Output the [X, Y] coordinate of the center of the cell containing the given text.  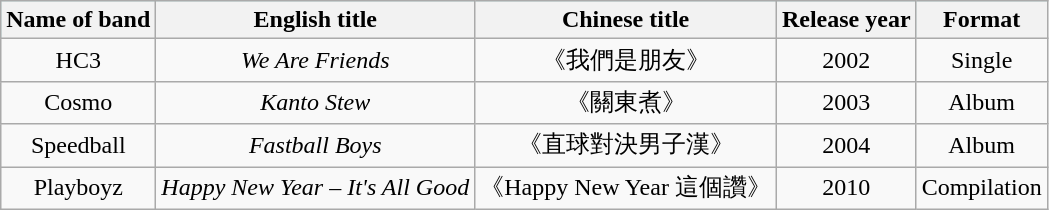
Single [982, 60]
《關東煮》 [626, 102]
Kanto Stew [316, 102]
Happy New Year – It's All Good [316, 188]
《我們是朋友》 [626, 60]
2003 [846, 102]
《Happy New Year 這個讚》 [626, 188]
Cosmo [78, 102]
We Are Friends [316, 60]
2010 [846, 188]
Name of band [78, 20]
《直球對決男子漢》 [626, 146]
Format [982, 20]
English title [316, 20]
2002 [846, 60]
HC3 [78, 60]
Release year [846, 20]
Chinese title [626, 20]
Fastball Boys [316, 146]
Compilation [982, 188]
Playboyz [78, 188]
Speedball [78, 146]
2004 [846, 146]
